Pinpoint the cell where the given text exists, returning its (x, y) midpoint coordinate. 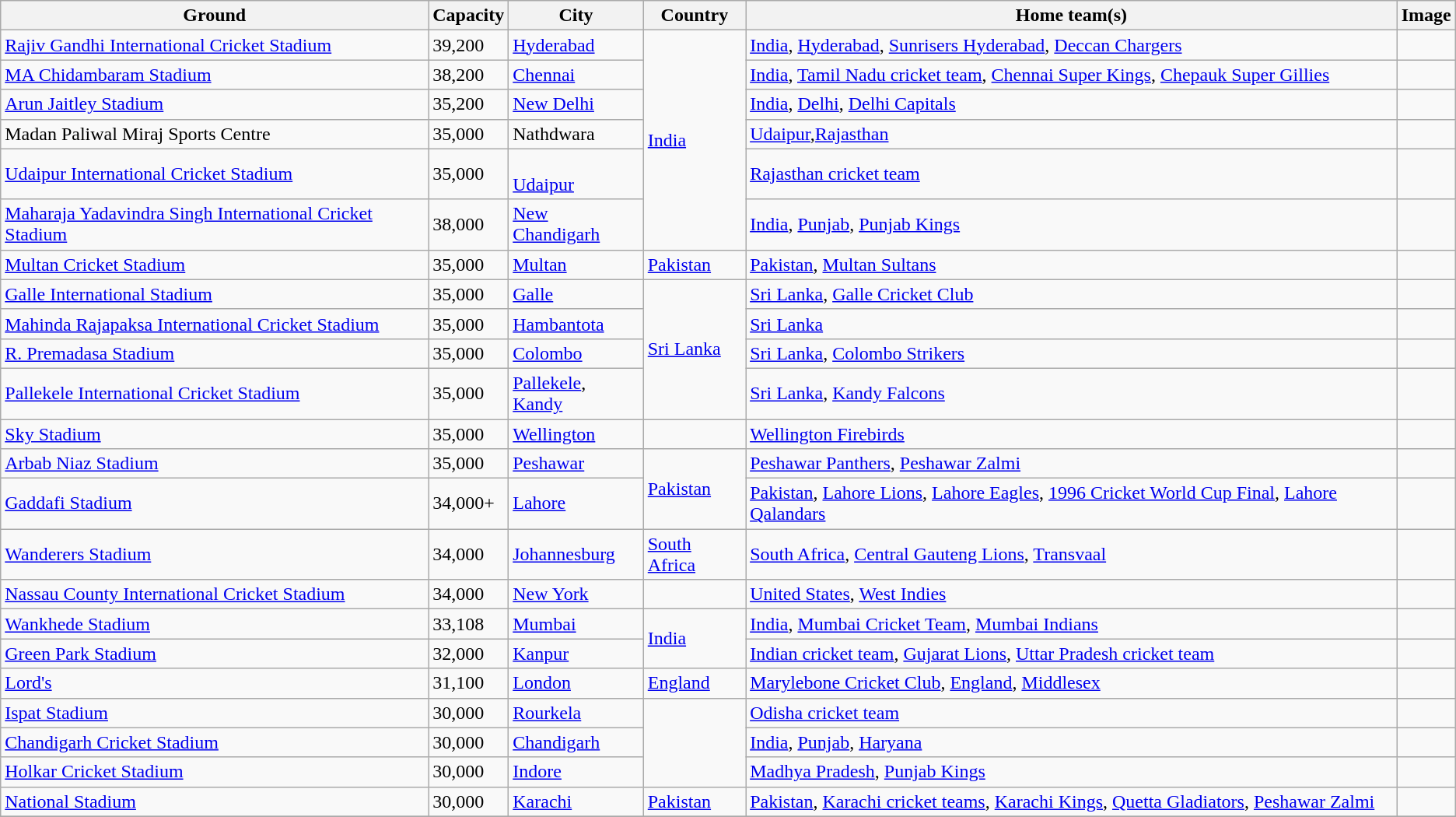
Chandigarh (576, 742)
Peshawar (576, 464)
Karachi (576, 801)
MA Chidambaram Stadium (215, 75)
Udaipur International Cricket Stadium (215, 174)
38,000 (468, 224)
Pakistan, Karachi cricket teams, Karachi Kings, Quetta Gladiators, Peshawar Zalmi (1072, 801)
Nathdwara (576, 134)
Lahore (576, 504)
39,200 (468, 45)
Indore (576, 772)
Arun Jaitley Stadium (215, 104)
New Delhi (576, 104)
Galle (576, 294)
Holkar Cricket Stadium (215, 772)
Country (694, 16)
Multan Cricket Stadium (215, 265)
Udaipur (576, 174)
Maharaja Yadavindra Singh International Cricket Stadium (215, 224)
India, Hyderabad, Sunrisers Hyderabad, Deccan Chargers (1072, 45)
Sri Lanka, Colombo Strikers (1072, 353)
Pakistan, Multan Sultans (1072, 265)
Colombo (576, 353)
India, Mumbai Cricket Team, Mumbai Indians (1072, 624)
Sri Lanka, Galle Cricket Club (1072, 294)
Sky Stadium (215, 433)
City (576, 16)
India, Punjab, Punjab Kings (1072, 224)
India, Punjab, Haryana (1072, 742)
Ground (215, 16)
South Africa (694, 554)
Image (1426, 16)
Wankhede Stadium (215, 624)
National Stadium (215, 801)
Rajiv Gandhi International Cricket Stadium (215, 45)
Wellington Firebirds (1072, 433)
Odisha cricket team (1072, 713)
Hyderabad (576, 45)
Rourkela (576, 713)
Pallekele, Kandy (576, 394)
38,200 (468, 75)
Chennai (576, 75)
Galle International Stadium (215, 294)
R. Premadasa Stadium (215, 353)
Wanderers Stadium (215, 554)
Mumbai (576, 624)
32,000 (468, 654)
London (576, 683)
Johannesburg (576, 554)
United States, West Indies (1072, 594)
England (694, 683)
Gaddafi Stadium (215, 504)
Arbab Niaz Stadium (215, 464)
Capacity (468, 16)
33,108 (468, 624)
South Africa, Central Gauteng Lions, Transvaal (1072, 554)
Madhya Pradesh, Punjab Kings (1072, 772)
Peshawar Panthers, Peshawar Zalmi (1072, 464)
35,200 (468, 104)
Indian cricket team, Gujarat Lions, Uttar Pradesh cricket team (1072, 654)
Madan Paliwal Miraj Sports Centre (215, 134)
Hambantota (576, 324)
Pallekele International Cricket Stadium (215, 394)
India, Delhi, Delhi Capitals (1072, 104)
Nassau County International Cricket Stadium (215, 594)
Sri Lanka, Kandy Falcons (1072, 394)
New York (576, 594)
Mahinda Rajapaksa International Cricket Stadium (215, 324)
Green Park Stadium (215, 654)
Ispat Stadium (215, 713)
India, Tamil Nadu cricket team, Chennai Super Kings, Chepauk Super Gillies (1072, 75)
New Chandigarh (576, 224)
34,000+ (468, 504)
Marylebone Cricket Club, England, Middlesex (1072, 683)
Pakistan, Lahore Lions, Lahore Eagles, 1996 Cricket World Cup Final, Lahore Qalandars (1072, 504)
Home team(s) (1072, 16)
Rajasthan cricket team (1072, 174)
Lord's (215, 683)
Udaipur,Rajasthan (1072, 134)
31,100 (468, 683)
Multan (576, 265)
Wellington (576, 433)
Chandigarh Cricket Stadium (215, 742)
Kanpur (576, 654)
